Scan for the cell matching the given text and deliver its [x, y] coordinate at center. 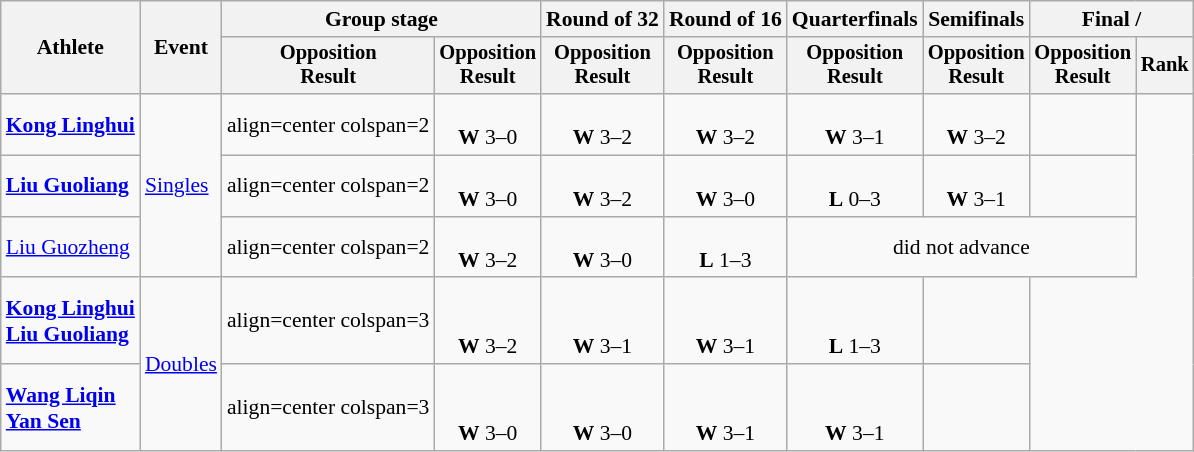
Kong Linghui Liu Guoliang [70, 322]
Semifinals [976, 19]
Kong Linghui [70, 124]
Liu Guozheng [70, 248]
Wang Liqin Yan Sen [70, 408]
Athlete [70, 48]
did not advance [962, 248]
Final / [1111, 19]
Rank [1165, 66]
Doubles [181, 364]
Singles [181, 186]
Round of 16 [726, 19]
Event [181, 48]
Group stage [382, 19]
Round of 32 [602, 19]
Liu Guoliang [70, 186]
Quarterfinals [855, 19]
L 0–3 [855, 186]
